Output the (x, y) coordinate of the center of the cell containing the given text.  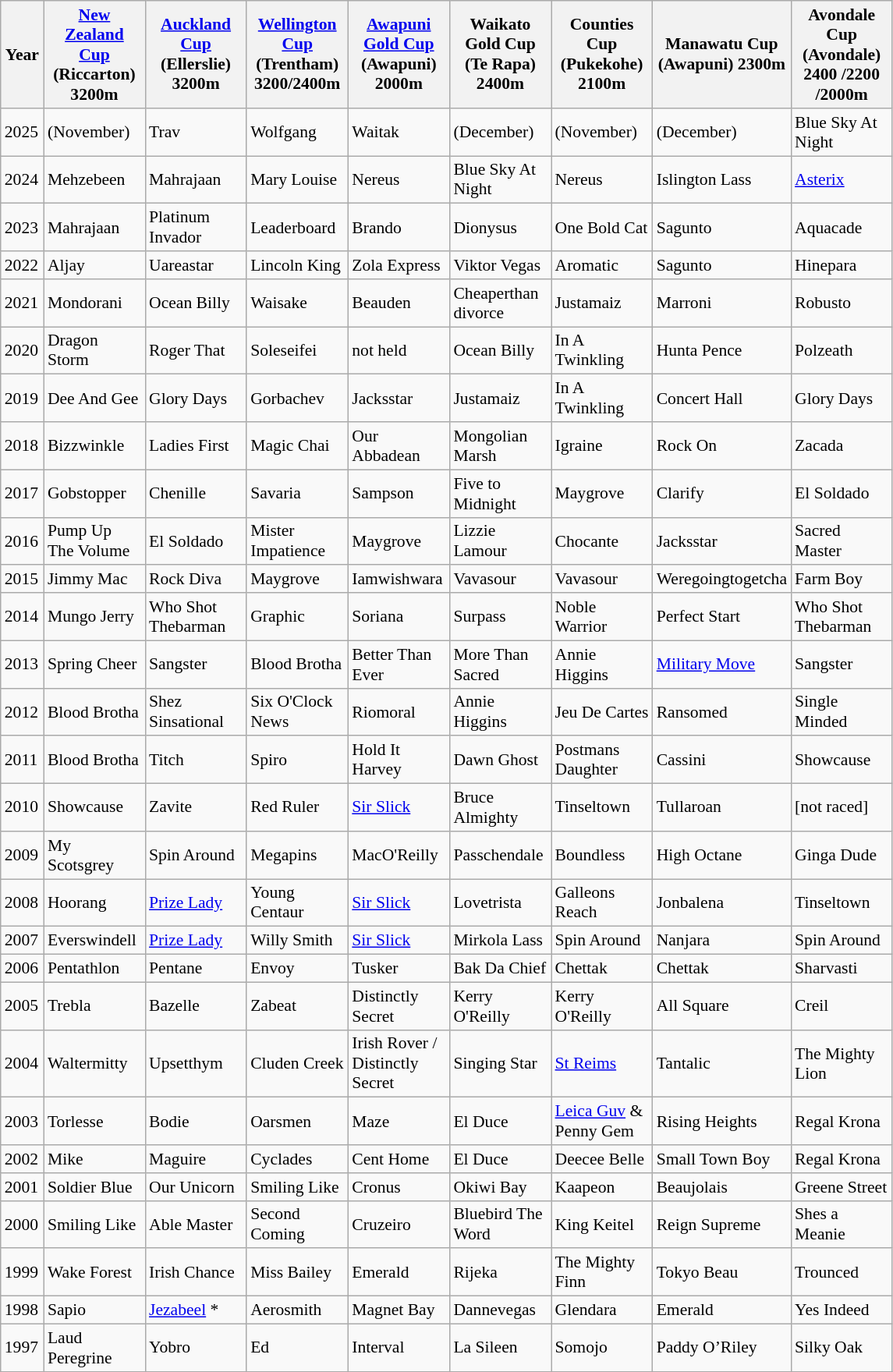
Pentathlon (94, 969)
Cruzeiro (399, 1225)
Dee And Gee (94, 398)
Cluden Creek (297, 1064)
Mongolian Marsh (500, 446)
La Sileen (500, 1348)
Polzeath (842, 351)
Aquacade (842, 228)
Beaujolais (722, 1187)
Young Centaur (297, 903)
Maze (399, 1122)
Dragon Storm (94, 351)
Somojo (601, 1348)
2005 (22, 1006)
Soldier Blue (94, 1187)
Robusto (842, 303)
Bizzwinkle (94, 446)
Red Ruler (297, 808)
Wellington Cup (Trentham) 3200/2400m (297, 55)
Clarify (722, 493)
Our Unicorn (196, 1187)
Farm Boy (842, 580)
Trebla (94, 1006)
Hinepara (842, 265)
Aerosmith (297, 1310)
2008 (22, 903)
Dannevegas (500, 1310)
Awapuni Gold Cup (Awapuni) 2000m (399, 55)
2025 (22, 133)
Deecee Belle (601, 1159)
1998 (22, 1310)
2013 (22, 665)
Dawn Ghost (500, 760)
Wolfgang (297, 133)
High Octane (722, 855)
Zacada (842, 446)
Bak Da Chief (500, 969)
Spiro (297, 760)
Six O'Clock News (297, 711)
2020 (22, 351)
Savaria (297, 493)
Second Coming (297, 1225)
2011 (22, 760)
Upsetthym (196, 1064)
Kaapeon (601, 1187)
The Mighty Finn (601, 1273)
Reign Supreme (722, 1225)
Singing Star (500, 1064)
Hoorang (94, 903)
Rijeka (500, 1273)
All Square (722, 1006)
Trav (196, 133)
Small Town Boy (722, 1159)
Shez Sinsational (196, 711)
Hunta Pence (722, 351)
Pentane (196, 969)
Megapins (297, 855)
Cronus (399, 1187)
2000 (22, 1225)
Mungo Jerry (94, 616)
Concert Hall (722, 398)
Mondorani (94, 303)
Bruce Almighty (500, 808)
Glendara (601, 1310)
Counties Cup (Pukekohe) 2100m (601, 55)
2004 (22, 1064)
2012 (22, 711)
Everswindell (94, 941)
Sharvasti (842, 969)
2022 (22, 265)
2015 (22, 580)
Interval (399, 1348)
Pump Up The Volume (94, 541)
Waitak (399, 133)
Greene Street (842, 1187)
Leaderboard (297, 228)
St Reims (601, 1064)
Dionysus (500, 228)
Igraine (601, 446)
Ransomed (722, 711)
Zola Express (399, 265)
Tullaroan (722, 808)
Irish Chance (196, 1273)
2016 (22, 541)
Beauden (399, 303)
Five to Midnight (500, 493)
Avondale Cup (Avondale) 2400 /2200 /2000m (842, 55)
2009 (22, 855)
Noble Warrior (601, 616)
2006 (22, 969)
One Bold Cat (601, 228)
Islington Lass (722, 179)
Waltermitty (94, 1064)
Irish Rover / Distinctly Secret (399, 1064)
Tusker (399, 969)
1997 (22, 1348)
Gobstopper (94, 493)
Brando (399, 228)
Aromatic (601, 265)
Envoy (297, 969)
Soriana (399, 616)
Surpass (500, 616)
Willy Smith (297, 941)
2010 (22, 808)
Asterix (842, 179)
Zabeat (297, 1006)
Oarsmen (297, 1122)
Titch (196, 760)
2017 (22, 493)
Rising Heights (722, 1122)
Ladies First (196, 446)
Ginga Dude (842, 855)
Jonbalena (722, 903)
Gorbachev (297, 398)
Rock On (722, 446)
Leica Guv & Penny Gem (601, 1122)
Distinctly Secret (399, 1006)
Lincoln King (297, 265)
Boundless (601, 855)
Perfect Start (722, 616)
Passchendale (500, 855)
2007 (22, 941)
2001 (22, 1187)
Bazelle (196, 1006)
Able Master (196, 1225)
Lovetrista (500, 903)
Tantalic (722, 1064)
Uareastar (196, 265)
Iamwishwara (399, 580)
Manawatu Cup (Awapuni) 2300m (722, 55)
New Zealand Cup (Riccarton) 3200m (94, 55)
Wake Forest (94, 1273)
Postmans Daughter (601, 760)
Year (22, 55)
Laud Peregrine (94, 1348)
Cent Home (399, 1159)
2019 (22, 398)
Mike (94, 1159)
Ed (297, 1348)
Spring Cheer (94, 665)
Mary Louise (297, 179)
Sampson (399, 493)
Graphic (297, 616)
Auckland Cup (Ellerslie) 3200m (196, 55)
Paddy O’Riley (722, 1348)
Miss Bailey (297, 1273)
2003 (22, 1122)
Military Move (722, 665)
Roger That (196, 351)
2021 (22, 303)
Tokyo Beau (722, 1273)
Platinum Invador (196, 228)
Magnet Bay (399, 1310)
Magic Chai (297, 446)
Weregoingtogetcha (722, 580)
Sacred Master (842, 541)
Aljay (94, 265)
Cassini (722, 760)
Jimmy Mac (94, 580)
Trounced (842, 1273)
2023 (22, 228)
Chocante (601, 541)
The Mighty Lion (842, 1064)
Bodie (196, 1122)
Shes a Meanie (842, 1225)
1999 (22, 1273)
Bluebird The Word (500, 1225)
Galleons Reach (601, 903)
Chenille (196, 493)
Zavite (196, 808)
Maguire (196, 1159)
Riomoral (399, 711)
Nanjara (722, 941)
Hold It Harvey (399, 760)
Single Minded (842, 711)
Lizzie Lamour (500, 541)
not held (399, 351)
Creil (842, 1006)
Yes Indeed (842, 1310)
Mirkola Lass (500, 941)
Cyclades (297, 1159)
2002 (22, 1159)
2018 (22, 446)
Sapio (94, 1310)
Soleseifei (297, 351)
Rock Diva (196, 580)
Torlesse (94, 1122)
Viktor Vegas (500, 265)
2024 (22, 179)
2014 (22, 616)
[not raced] (842, 808)
Waisake (297, 303)
Our Abbadean (399, 446)
Jeu De Cartes (601, 711)
Better Than Ever (399, 665)
Waikato Gold Cup (Te Rapa) 2400m (500, 55)
Jezabeel * (196, 1310)
Yobro (196, 1348)
Marroni (722, 303)
Mister Impatience (297, 541)
My Scotsgrey (94, 855)
Okiwi Bay (500, 1187)
Silky Oak (842, 1348)
MacO'Reilly (399, 855)
Mehzebeen (94, 179)
Cheaperthan divorce (500, 303)
King Keitel (601, 1225)
More Than Sacred (500, 665)
